Identify which cell holds the provided text, then report its [X, Y] central coordinate. 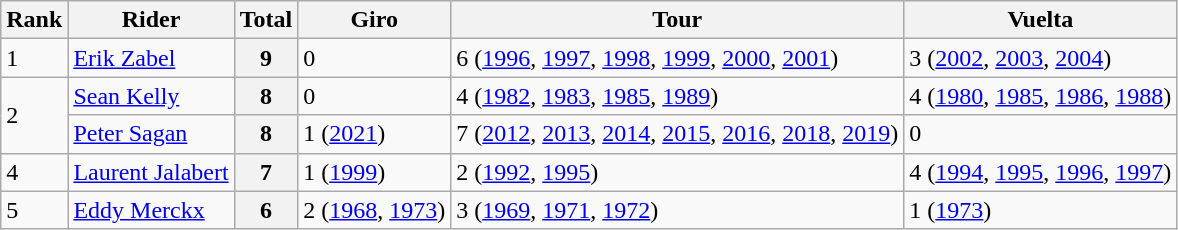
Laurent Jalabert [151, 172]
Tour [678, 20]
2 [34, 115]
1 (1973) [1040, 210]
4 (1982, 1983, 1985, 1989) [678, 96]
4 (1980, 1985, 1986, 1988) [1040, 96]
Sean Kelly [151, 96]
9 [266, 58]
6 (1996, 1997, 1998, 1999, 2000, 2001) [678, 58]
Total [266, 20]
1 (2021) [374, 134]
3 (2002, 2003, 2004) [1040, 58]
1 [34, 58]
5 [34, 210]
2 (1992, 1995) [678, 172]
Erik Zabel [151, 58]
4 (1994, 1995, 1996, 1997) [1040, 172]
2 (1968, 1973) [374, 210]
6 [266, 210]
Rank [34, 20]
Peter Sagan [151, 134]
Vuelta [1040, 20]
1 (1999) [374, 172]
7 [266, 172]
Eddy Merckx [151, 210]
Giro [374, 20]
7 (2012, 2013, 2014, 2015, 2016, 2018, 2019) [678, 134]
3 (1969, 1971, 1972) [678, 210]
4 [34, 172]
Rider [151, 20]
